Return (X, Y) of the center of cell containing provided text 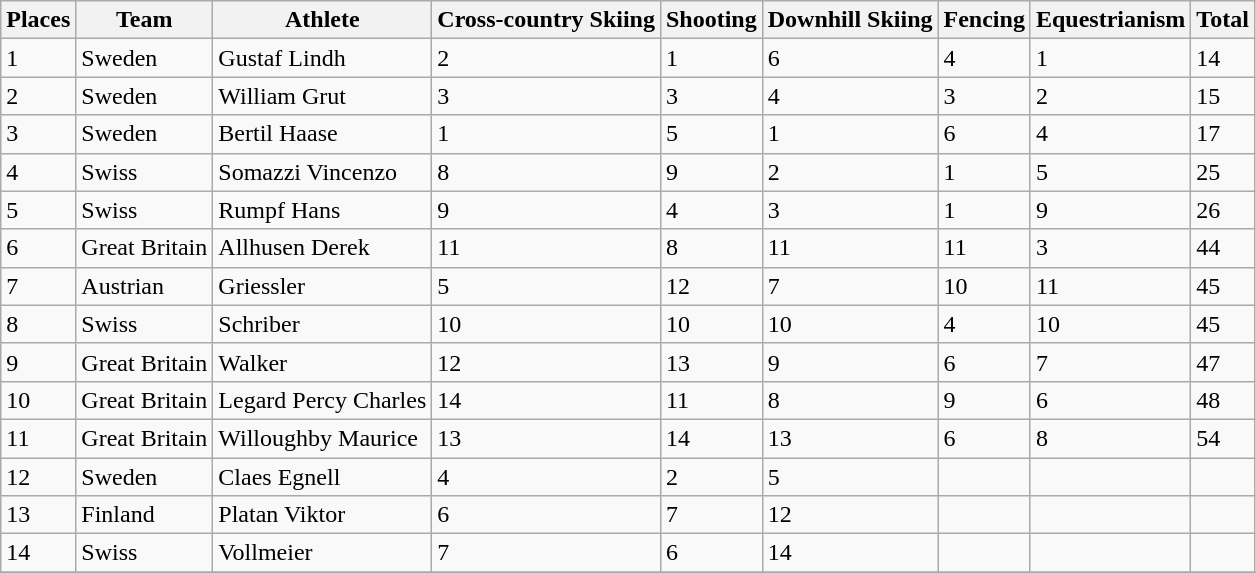
Claes Egnell (322, 477)
Team (144, 20)
Equestrianism (1110, 20)
Somazzi Vincenzo (322, 172)
Places (38, 20)
44 (1223, 248)
Schriber (322, 324)
Total (1223, 20)
17 (1223, 134)
Vollmeier (322, 553)
15 (1223, 96)
Athlete (322, 20)
Rumpf Hans (322, 210)
Gustaf Lindh (322, 58)
Austrian (144, 286)
25 (1223, 172)
47 (1223, 362)
William Grut (322, 96)
Willoughby Maurice (322, 438)
26 (1223, 210)
Fencing (984, 20)
Legard Percy Charles (322, 400)
Platan Viktor (322, 515)
Cross-country Skiing (546, 20)
Bertil Haase (322, 134)
54 (1223, 438)
Downhill Skiing (850, 20)
Walker (322, 362)
48 (1223, 400)
Finland (144, 515)
Griessler (322, 286)
Allhusen Derek (322, 248)
Shooting (711, 20)
